Extract the [X, Y] coordinate from the center of the cell holding the provided text.  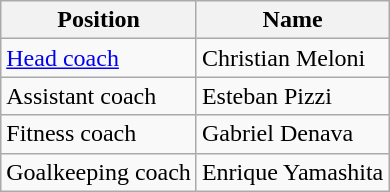
Position [99, 20]
Name [292, 20]
Fitness coach [99, 134]
Assistant coach [99, 96]
Head coach [99, 58]
Christian Meloni [292, 58]
Goalkeeping coach [99, 172]
Enrique Yamashita [292, 172]
Gabriel Denava [292, 134]
Esteban Pizzi [292, 96]
